For the text-containing cell, return its midpoint in [x, y] coordinate format. 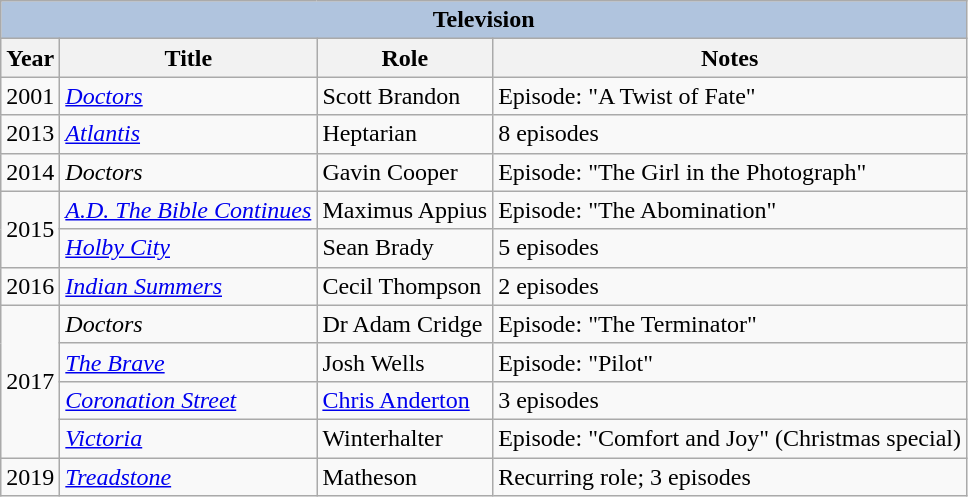
Episode: "The Terminator" [730, 324]
Cecil Thompson [405, 286]
Role [405, 58]
Atlantis [188, 134]
Treadstone [188, 477]
Chris Anderton [405, 400]
2015 [30, 229]
Television [484, 20]
Victoria [188, 438]
2 episodes [730, 286]
The Brave [188, 362]
Gavin Cooper [405, 172]
Episode: "Comfort and Joy" (Christmas special) [730, 438]
Scott Brandon [405, 96]
2016 [30, 286]
Coronation Street [188, 400]
2014 [30, 172]
Year [30, 58]
2019 [30, 477]
Matheson [405, 477]
Josh Wells [405, 362]
2001 [30, 96]
2017 [30, 381]
Holby City [188, 248]
8 episodes [730, 134]
Heptarian [405, 134]
A.D. The Bible Continues [188, 210]
Dr Adam Cridge [405, 324]
Maximus Appius [405, 210]
Winterhalter [405, 438]
Title [188, 58]
3 episodes [730, 400]
Notes [730, 58]
Episode: "Pilot" [730, 362]
Recurring role; 3 episodes [730, 477]
Episode: "The Abomination" [730, 210]
Episode: "A Twist of Fate" [730, 96]
Sean Brady [405, 248]
Indian Summers [188, 286]
Episode: "The Girl in the Photograph" [730, 172]
5 episodes [730, 248]
2013 [30, 134]
